Scan for the cell matching the given text and deliver its [X, Y] coordinate at center. 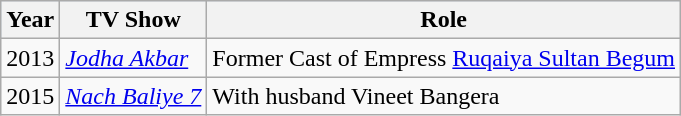
Year [30, 20]
Nach Baliye 7 [134, 96]
Jodha Akbar [134, 58]
Former Cast of Empress Ruqaiya Sultan Begum [444, 58]
2015 [30, 96]
TV Show [134, 20]
2013 [30, 58]
Role [444, 20]
With husband Vineet Bangera [444, 96]
